Return the [x, y] coordinate for the center point of the cell that contains the specified text.  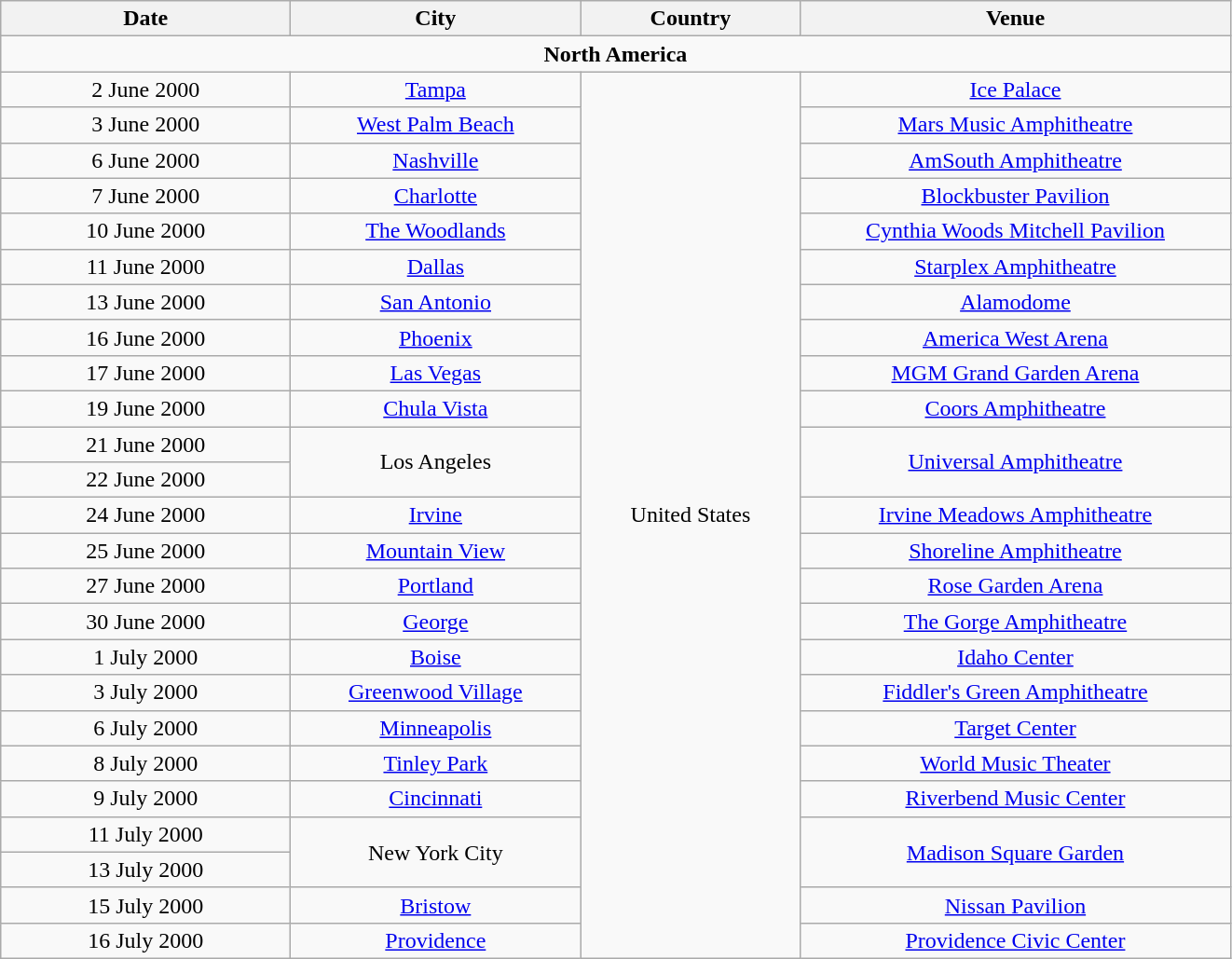
Cincinnati [436, 799]
6 June 2000 [145, 160]
Boise [436, 657]
2 June 2000 [145, 89]
Starplex Amphitheatre [1016, 267]
Country [691, 19]
Chula Vista [436, 408]
AmSouth Amphitheatre [1016, 160]
17 June 2000 [145, 373]
Nashville [436, 160]
Date [145, 19]
Fiddler's Green Amphitheatre [1016, 692]
13 July 2000 [145, 870]
Los Angeles [436, 462]
Venue [1016, 19]
Cynthia Woods Mitchell Pavilion [1016, 231]
Madison Square Garden [1016, 852]
Irvine [436, 515]
San Antonio [436, 302]
Mountain View [436, 551]
Riverbend Music Center [1016, 799]
Providence [436, 940]
Phoenix [436, 337]
10 June 2000 [145, 231]
Shoreline Amphitheatre [1016, 551]
11 June 2000 [145, 267]
Alamodome [1016, 302]
8 July 2000 [145, 763]
3 July 2000 [145, 692]
World Music Theater [1016, 763]
Universal Amphitheatre [1016, 462]
George [436, 622]
21 June 2000 [145, 445]
America West Arena [1016, 337]
30 June 2000 [145, 622]
22 June 2000 [145, 480]
Tinley Park [436, 763]
Idaho Center [1016, 657]
24 June 2000 [145, 515]
United States [691, 515]
9 July 2000 [145, 799]
13 June 2000 [145, 302]
16 July 2000 [145, 940]
7 June 2000 [145, 196]
Charlotte [436, 196]
Irvine Meadows Amphitheatre [1016, 515]
Greenwood Village [436, 692]
19 June 2000 [145, 408]
Bristow [436, 905]
27 June 2000 [145, 586]
Portland [436, 586]
The Woodlands [436, 231]
Dallas [436, 267]
Nissan Pavilion [1016, 905]
New York City [436, 852]
1 July 2000 [145, 657]
Rose Garden Arena [1016, 586]
Las Vegas [436, 373]
City [436, 19]
Blockbuster Pavilion [1016, 196]
6 July 2000 [145, 728]
The Gorge Amphitheatre [1016, 622]
Minneapolis [436, 728]
3 June 2000 [145, 125]
25 June 2000 [145, 551]
Coors Amphitheatre [1016, 408]
Target Center [1016, 728]
Providence Civic Center [1016, 940]
MGM Grand Garden Arena [1016, 373]
11 July 2000 [145, 834]
West Palm Beach [436, 125]
North America [615, 54]
Tampa [436, 89]
16 June 2000 [145, 337]
Mars Music Amphitheatre [1016, 125]
Ice Palace [1016, 89]
15 July 2000 [145, 905]
